Identify which cell holds the provided text, then report its [x, y] central coordinate. 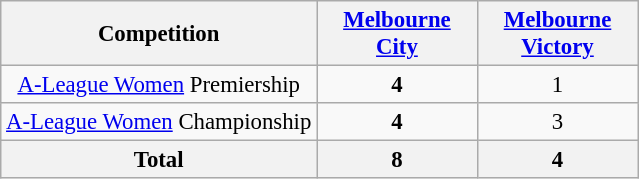
Total [159, 160]
1 [558, 85]
Competition [159, 34]
3 [558, 122]
A-League Women Championship [159, 122]
Melbourne Victory [558, 34]
8 [398, 160]
A-League Women Premiership [159, 85]
Melbourne City [398, 34]
